Scan for the cell matching the given text and deliver its (x, y) coordinate at center. 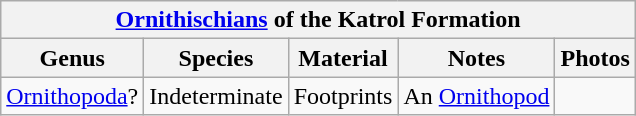
Photos (595, 58)
Indeterminate (216, 96)
Ornithischians of the Katrol Formation (318, 20)
Genus (72, 58)
An Ornithopod (476, 96)
Notes (476, 58)
Species (216, 58)
Material (343, 58)
Footprints (343, 96)
Ornithopoda? (72, 96)
